Find where the given text appears and provide that cell's center as [x, y] coordinate. 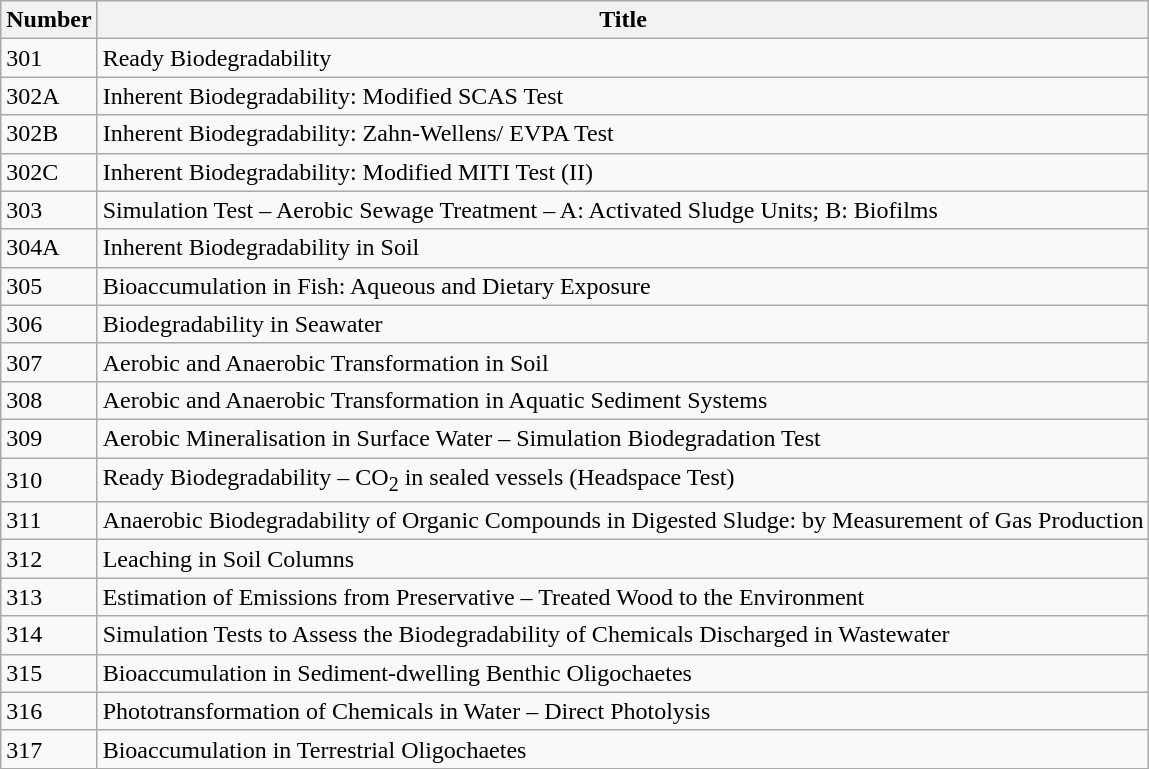
305 [49, 286]
Inherent Biodegradability: Modified SCAS Test [623, 96]
308 [49, 400]
Simulation Tests to Assess the Biodegradability of Chemicals Discharged in Wastewater [623, 635]
Anaerobic Biodegradability of Organic Compounds in Digested Sludge: by Measurement of Gas Production [623, 521]
303 [49, 210]
Inherent Biodegradability in Soil [623, 248]
Ready Biodegradability – CO2 in sealed vessels (Headspace Test) [623, 480]
301 [49, 58]
Bioaccumulation in Terrestrial Oligochaetes [623, 749]
Title [623, 20]
Inherent Biodegradability: Modified MITI Test (II) [623, 172]
312 [49, 559]
302A [49, 96]
Bioaccumulation in Sediment-dwelling Benthic Oligochaetes [623, 673]
Aerobic and Anaerobic Transformation in Aquatic Sediment Systems [623, 400]
307 [49, 362]
Leaching in Soil Columns [623, 559]
Ready Biodegradability [623, 58]
304A [49, 248]
Phototransformation of Chemicals in Water – Direct Photolysis [623, 711]
306 [49, 324]
314 [49, 635]
Aerobic Mineralisation in Surface Water – Simulation Biodegradation Test [623, 438]
315 [49, 673]
Simulation Test – Aerobic Sewage Treatment – A: Activated Sludge Units; B: Biofilms [623, 210]
313 [49, 597]
Biodegradability in Seawater [623, 324]
302C [49, 172]
302B [49, 134]
309 [49, 438]
316 [49, 711]
Number [49, 20]
Aerobic and Anaerobic Transformation in Soil [623, 362]
310 [49, 480]
Estimation of Emissions from Preservative – Treated Wood to the Environment [623, 597]
Inherent Biodegradability: Zahn-Wellens/ EVPA Test [623, 134]
317 [49, 749]
311 [49, 521]
Bioaccumulation in Fish: Aqueous and Dietary Exposure [623, 286]
